Extract the [X, Y] coordinate from the center of the cell holding the provided text.  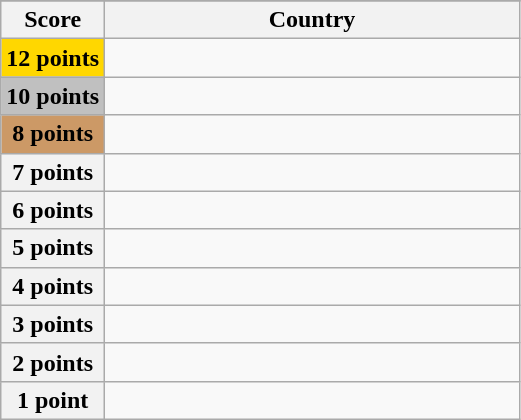
2 points [53, 362]
8 points [53, 134]
Country [312, 20]
7 points [53, 172]
5 points [53, 248]
Score [53, 20]
10 points [53, 96]
12 points [53, 58]
1 point [53, 400]
4 points [53, 286]
6 points [53, 210]
3 points [53, 324]
